Return (X, Y) of the center of cell containing provided text 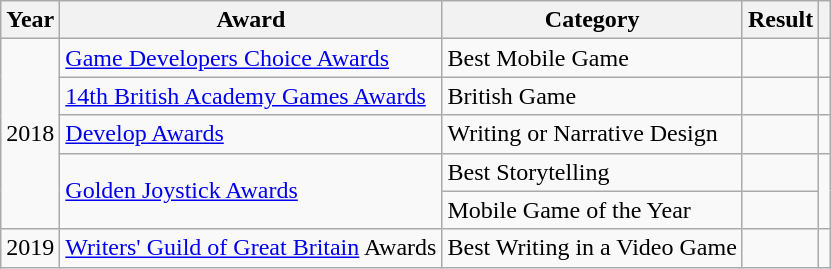
Mobile Game of the Year (592, 210)
Year (30, 20)
Category (592, 20)
Result (780, 20)
14th British Academy Games Awards (251, 96)
Best Mobile Game (592, 58)
Develop Awards (251, 134)
Best Storytelling (592, 172)
Writers' Guild of Great Britain Awards (251, 248)
Game Developers Choice Awards (251, 58)
2019 (30, 248)
British Game (592, 96)
Writing or Narrative Design (592, 134)
Best Writing in a Video Game (592, 248)
Award (251, 20)
2018 (30, 134)
Golden Joystick Awards (251, 191)
